From the cell containing the given text, extract its center point as (x, y) coordinate. 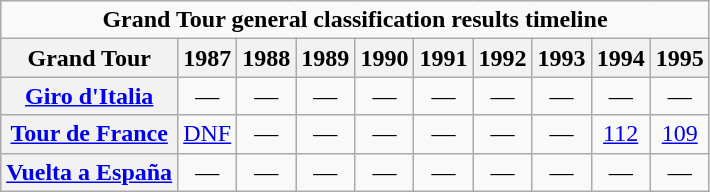
Vuelta a España (90, 172)
Tour de France (90, 134)
1988 (266, 58)
1995 (680, 58)
1991 (444, 58)
1994 (620, 58)
1993 (562, 58)
Giro d'Italia (90, 96)
1992 (502, 58)
1990 (384, 58)
1987 (208, 58)
112 (620, 134)
Grand Tour general classification results timeline (355, 20)
DNF (208, 134)
1989 (326, 58)
Grand Tour (90, 58)
109 (680, 134)
